Capture the cell that displays the provided text and extract its [X, Y] central coordinate. 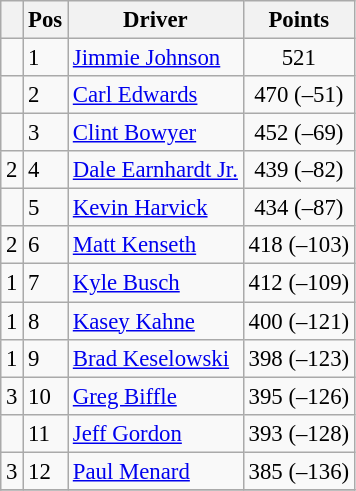
7 [46, 283]
Carl Edwards [156, 95]
4 [46, 170]
395 (–126) [298, 396]
412 (–109) [298, 283]
Jeff Gordon [156, 433]
8 [46, 321]
Jimmie Johnson [156, 58]
470 (–51) [298, 95]
Paul Menard [156, 471]
Driver [156, 20]
439 (–82) [298, 170]
Kasey Kahne [156, 321]
Kevin Harvick [156, 208]
Brad Keselowski [156, 358]
Dale Earnhardt Jr. [156, 170]
Clint Bowyer [156, 133]
10 [46, 396]
12 [46, 471]
Matt Kenseth [156, 245]
398 (–123) [298, 358]
418 (–103) [298, 245]
Pos [46, 20]
9 [46, 358]
Greg Biffle [156, 396]
11 [46, 433]
452 (–69) [298, 133]
434 (–87) [298, 208]
400 (–121) [298, 321]
Kyle Busch [156, 283]
Points [298, 20]
385 (–136) [298, 471]
521 [298, 58]
5 [46, 208]
6 [46, 245]
393 (–128) [298, 433]
